Output the (X, Y) coordinate of the center of the cell containing the given text.  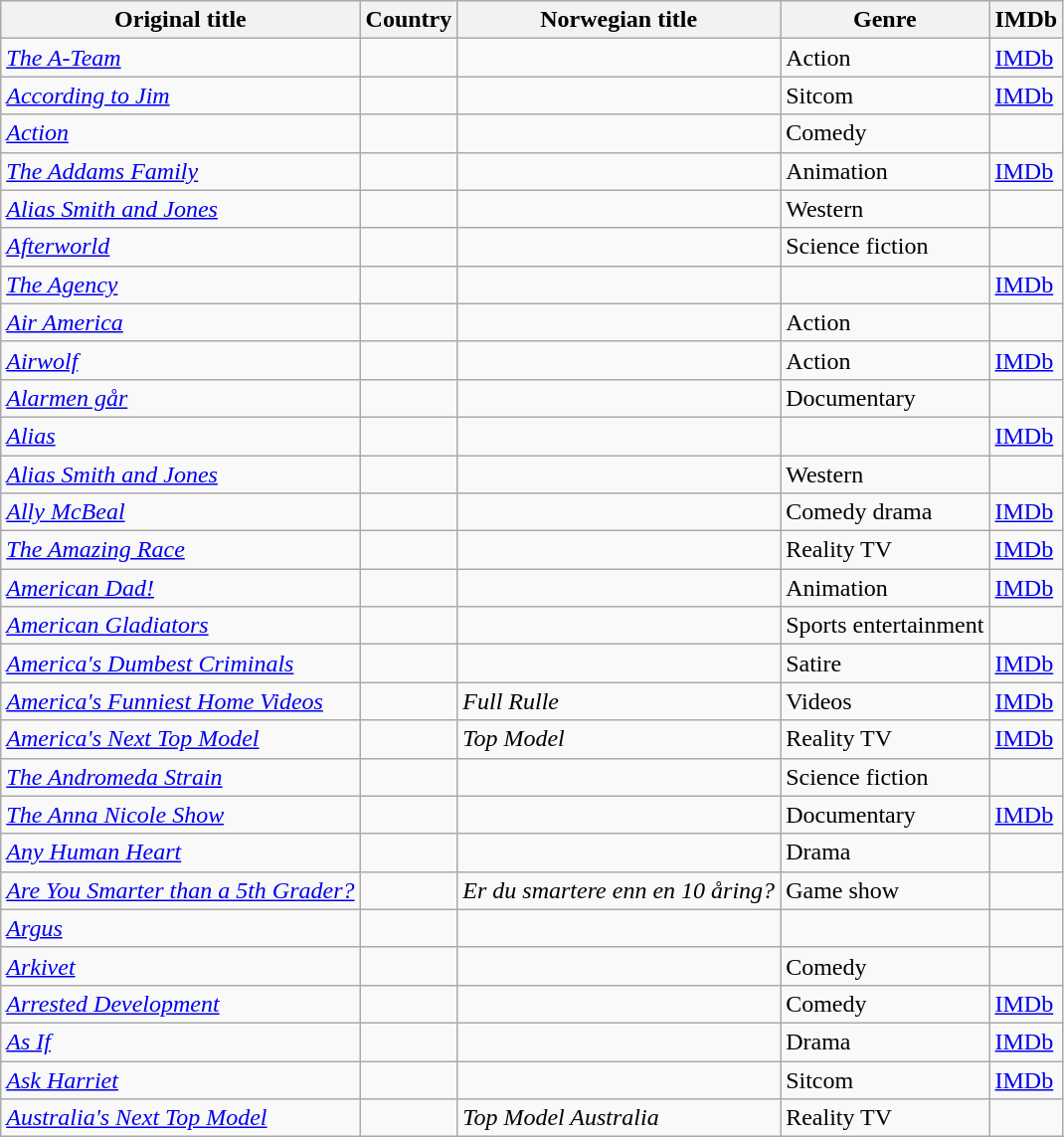
Arkivet (181, 966)
Original title (181, 20)
Are You Smarter than a 5th Grader? (181, 890)
Full Rulle (619, 701)
The A-Team (181, 58)
Arrested Development (181, 1004)
The Andromeda Strain (181, 777)
The Agency (181, 284)
America's Funniest Home Videos (181, 701)
American Dad! (181, 588)
Alias (181, 436)
Top Model Australia (619, 1118)
America's Next Top Model (181, 739)
Any Human Heart (181, 853)
Ally McBeal (181, 512)
Air America (181, 322)
Sports entertainment (885, 626)
Satire (885, 663)
Argus (181, 928)
Alarmen går (181, 398)
As If (181, 1042)
Game show (885, 890)
American Gladiators (181, 626)
Airwolf (181, 360)
Ask Harriet (181, 1079)
Top Model (619, 739)
Australia's Next Top Model (181, 1118)
The Addams Family (181, 171)
America's Dumbest Criminals (181, 663)
Comedy drama (885, 512)
Country (409, 20)
Videos (885, 701)
The Anna Nicole Show (181, 815)
The Amazing Race (181, 550)
Genre (885, 20)
According to Jim (181, 95)
Afterworld (181, 247)
Norwegian title (619, 20)
Er du smartere enn en 10 åring? (619, 890)
